Capture the cell that displays the provided text and extract its (x, y) central coordinate. 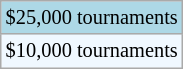
$25,000 tournaments (92, 17)
$10,000 tournaments (92, 51)
